Provide the (X, Y) coordinate of the cell's center where the given text is located.  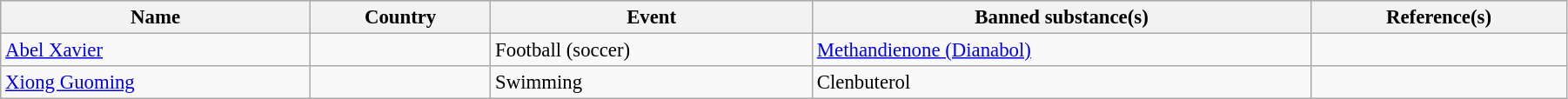
Methandienone (Dianabol) (1062, 50)
Clenbuterol (1062, 82)
Country (400, 17)
Swimming (652, 82)
Name (156, 17)
Abel Xavier (156, 50)
Event (652, 17)
Xiong Guoming (156, 82)
Banned substance(s) (1062, 17)
Football (soccer) (652, 50)
Reference(s) (1439, 17)
